Scan for the cell matching the given text and deliver its [x, y] coordinate at center. 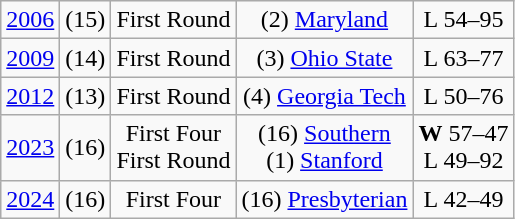
2006 [30, 20]
First Four [174, 199]
2024 [30, 199]
L 54–95 [464, 20]
(14) [86, 58]
L 63–77 [464, 58]
L 42–49 [464, 199]
(16) Southern(1) Stanford [324, 148]
W 57–47 L 49–92 [464, 148]
(4) Georgia Tech [324, 96]
(13) [86, 96]
2012 [30, 96]
(2) Maryland [324, 20]
L 50–76 [464, 96]
2023 [30, 148]
(16) Presbyterian [324, 199]
(15) [86, 20]
First FourFirst Round [174, 148]
2009 [30, 58]
(3) Ohio State [324, 58]
